Find where the given text appears and provide that cell's center as (x, y) coordinate. 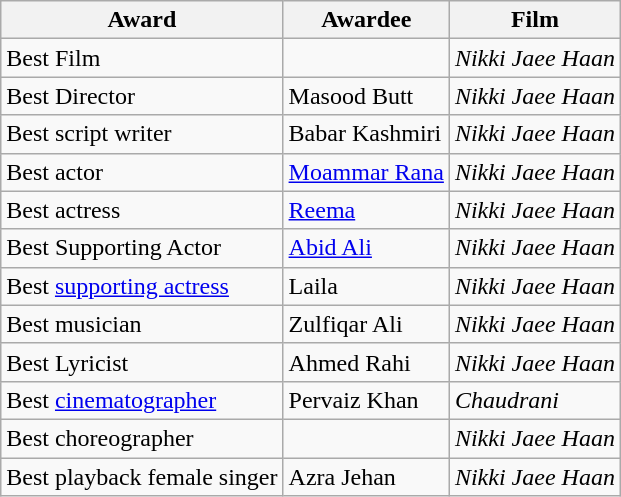
Ahmed Rahi (366, 362)
Chaudrani (534, 400)
Award (142, 20)
Best Supporting Actor (142, 248)
Best actress (142, 210)
Best supporting actress (142, 286)
Best actor (142, 172)
Moammar Rana (366, 172)
Best musician (142, 324)
Best Director (142, 96)
Zulfiqar Ali (366, 324)
Abid Ali (366, 248)
Awardee (366, 20)
Babar Kashmiri (366, 134)
Reema (366, 210)
Azra Jehan (366, 477)
Pervaiz Khan (366, 400)
Laila (366, 286)
Best Lyricist (142, 362)
Film (534, 20)
Best playback female singer (142, 477)
Best choreographer (142, 438)
Best Film (142, 58)
Best script writer (142, 134)
Best cinematographer (142, 400)
Masood Butt (366, 96)
